Search for the cell housing the specified text and yield its [x, y] center coordinate. 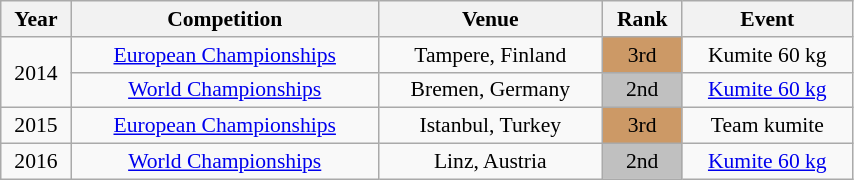
Year [36, 19]
Event [767, 19]
2014 [36, 72]
Competition [224, 19]
2016 [36, 162]
Team kumite [767, 126]
Rank [642, 19]
Linz, Austria [490, 162]
Venue [490, 19]
Tampere, Finland [490, 55]
Bremen, Germany [490, 90]
2015 [36, 126]
Istanbul, Turkey [490, 126]
